Pinpoint the cell where the given text exists, returning its [x, y] midpoint coordinate. 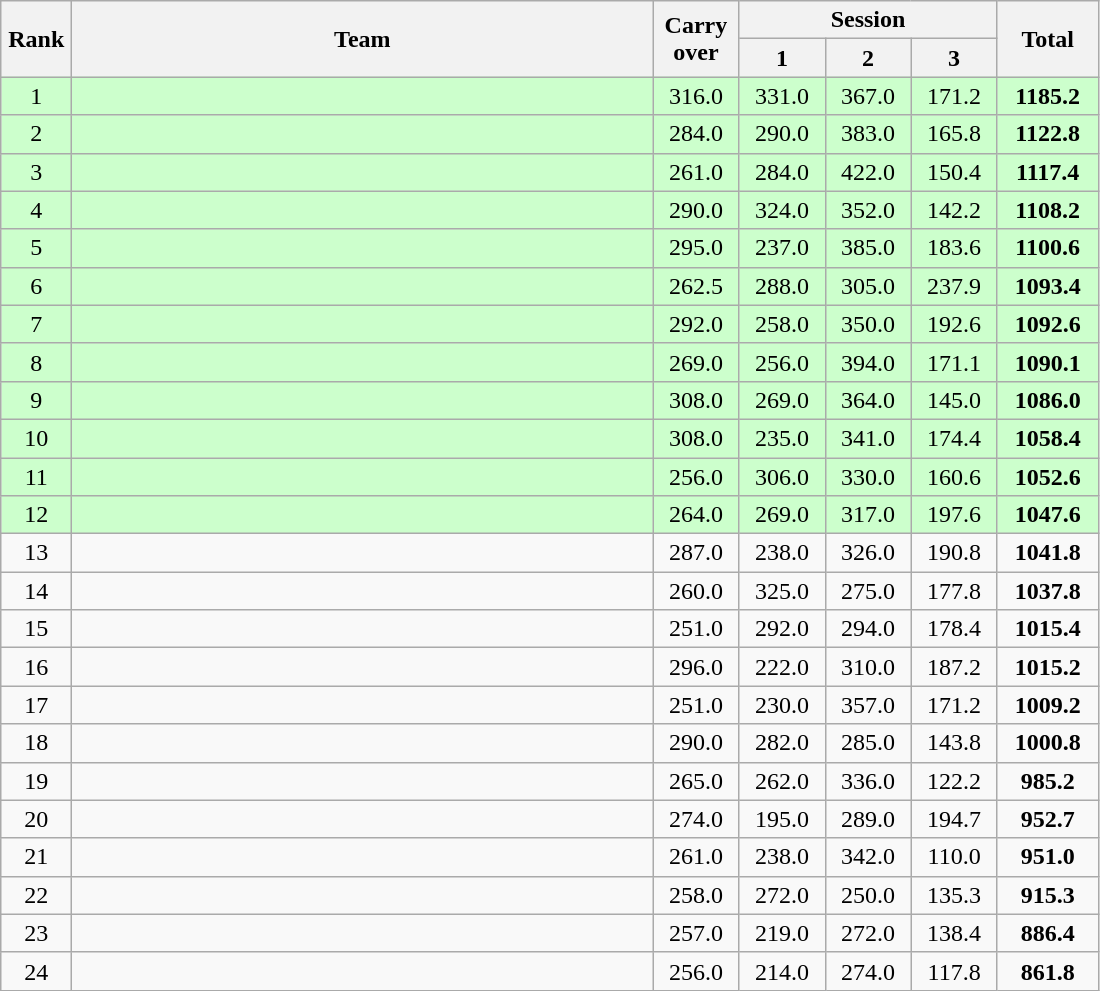
187.2 [954, 667]
150.4 [954, 172]
117.8 [954, 971]
15 [36, 629]
262.0 [782, 781]
1117.4 [1048, 172]
135.3 [954, 895]
Session [868, 20]
1093.4 [1048, 286]
10 [36, 438]
331.0 [782, 96]
287.0 [696, 553]
1052.6 [1048, 477]
177.8 [954, 591]
257.0 [696, 933]
1041.8 [1048, 553]
13 [36, 553]
1000.8 [1048, 743]
325.0 [782, 591]
288.0 [782, 286]
383.0 [868, 134]
310.0 [868, 667]
19 [36, 781]
17 [36, 705]
22 [36, 895]
357.0 [868, 705]
165.8 [954, 134]
352.0 [868, 210]
5 [36, 248]
219.0 [782, 933]
21 [36, 857]
1015.4 [1048, 629]
265.0 [696, 781]
324.0 [782, 210]
350.0 [868, 324]
306.0 [782, 477]
142.2 [954, 210]
174.4 [954, 438]
336.0 [868, 781]
14 [36, 591]
1090.1 [1048, 362]
8 [36, 362]
260.0 [696, 591]
289.0 [868, 819]
394.0 [868, 362]
1037.8 [1048, 591]
143.8 [954, 743]
214.0 [782, 971]
Rank [36, 39]
12 [36, 515]
317.0 [868, 515]
23 [36, 933]
326.0 [868, 553]
282.0 [782, 743]
16 [36, 667]
9 [36, 400]
197.6 [954, 515]
4 [36, 210]
11 [36, 477]
Team [362, 39]
1122.8 [1048, 134]
24 [36, 971]
951.0 [1048, 857]
886.4 [1048, 933]
20 [36, 819]
230.0 [782, 705]
1058.4 [1048, 438]
422.0 [868, 172]
235.0 [782, 438]
316.0 [696, 96]
985.2 [1048, 781]
1100.6 [1048, 248]
915.3 [1048, 895]
6 [36, 286]
294.0 [868, 629]
Total [1048, 39]
1092.6 [1048, 324]
296.0 [696, 667]
952.7 [1048, 819]
138.4 [954, 933]
1009.2 [1048, 705]
330.0 [868, 477]
194.7 [954, 819]
250.0 [868, 895]
237.9 [954, 286]
367.0 [868, 96]
305.0 [868, 286]
18 [36, 743]
171.1 [954, 362]
1015.2 [1048, 667]
342.0 [868, 857]
190.8 [954, 553]
285.0 [868, 743]
341.0 [868, 438]
Carry over [696, 39]
183.6 [954, 248]
160.6 [954, 477]
385.0 [868, 248]
222.0 [782, 667]
1108.2 [1048, 210]
1086.0 [1048, 400]
7 [36, 324]
195.0 [782, 819]
275.0 [868, 591]
1047.6 [1048, 515]
192.6 [954, 324]
178.4 [954, 629]
861.8 [1048, 971]
364.0 [868, 400]
145.0 [954, 400]
110.0 [954, 857]
264.0 [696, 515]
237.0 [782, 248]
295.0 [696, 248]
122.2 [954, 781]
1185.2 [1048, 96]
262.5 [696, 286]
